Detect which cell encompasses the target text, then output its (X, Y) center coordinate. 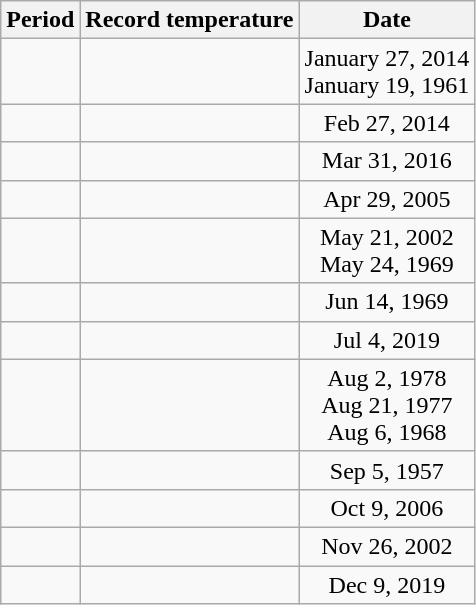
May 21, 2002May 24, 1969 (387, 250)
Mar 31, 2016 (387, 161)
Record temperature (190, 20)
Date (387, 20)
Aug 2, 1978Aug 21, 1977Aug 6, 1968 (387, 405)
Feb 27, 2014 (387, 123)
January 27, 2014January 19, 1961 (387, 72)
Jun 14, 1969 (387, 302)
Dec 9, 2019 (387, 585)
Jul 4, 2019 (387, 340)
Sep 5, 1957 (387, 470)
Period (40, 20)
Oct 9, 2006 (387, 508)
Apr 29, 2005 (387, 199)
Nov 26, 2002 (387, 546)
